From the cell containing the given text, extract its center point as (X, Y) coordinate. 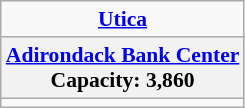
Utica (123, 19)
Adirondack Bank Center Capacity: 3,860 (123, 68)
